For the text-containing cell, return its midpoint in (x, y) coordinate format. 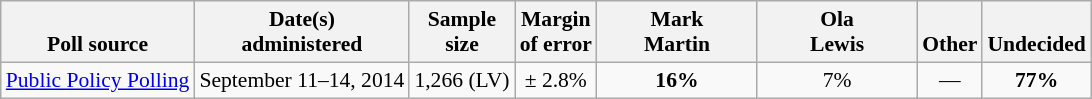
Marginof error (556, 32)
77% (1036, 80)
Date(s)administered (302, 32)
16% (677, 80)
± 2.8% (556, 80)
7% (837, 80)
Undecided (1036, 32)
Public Policy Polling (98, 80)
Other (950, 32)
1,266 (LV) (462, 80)
— (950, 80)
MarkMartin (677, 32)
OlaLewis (837, 32)
September 11–14, 2014 (302, 80)
Samplesize (462, 32)
Poll source (98, 32)
